From the cell containing the given text, extract its center point as (x, y) coordinate. 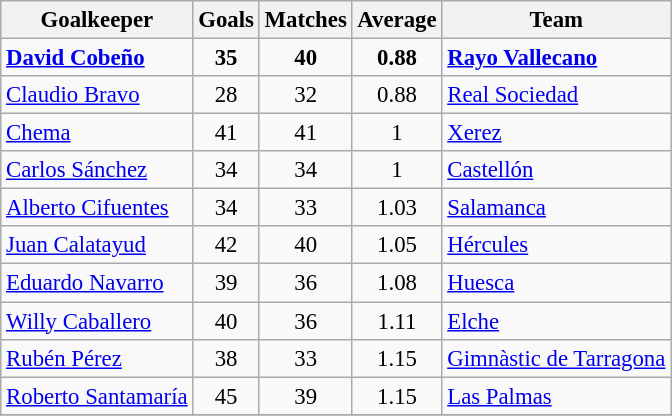
Matches (306, 20)
42 (226, 245)
Alberto Cifuentes (97, 208)
45 (226, 396)
Rayo Vallecano (556, 58)
Goals (226, 20)
Xerez (556, 133)
Eduardo Navarro (97, 283)
Las Palmas (556, 396)
38 (226, 358)
Claudio Bravo (97, 95)
Salamanca (556, 208)
Huesca (556, 283)
Willy Caballero (97, 321)
Juan Calatayud (97, 245)
1.03 (397, 208)
Team (556, 20)
Goalkeeper (97, 20)
1.11 (397, 321)
Gimnàstic de Tarragona (556, 358)
David Cobeño (97, 58)
Elche (556, 321)
Castellón (556, 170)
Hércules (556, 245)
Chema (97, 133)
28 (226, 95)
1.05 (397, 245)
Rubén Pérez (97, 358)
32 (306, 95)
35 (226, 58)
Real Sociedad (556, 95)
Average (397, 20)
1.08 (397, 283)
Carlos Sánchez (97, 170)
Roberto Santamaría (97, 396)
